Scan for the cell matching the given text and deliver its (x, y) coordinate at center. 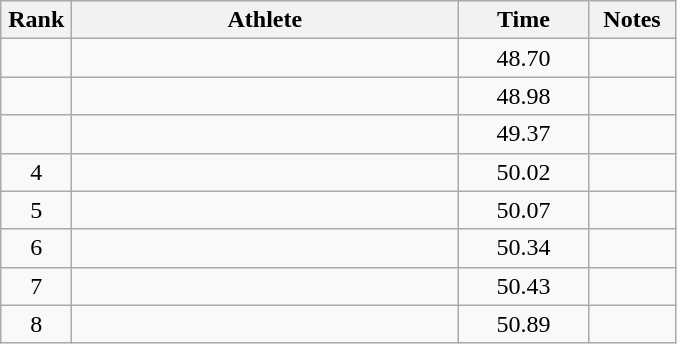
Athlete (265, 20)
48.98 (524, 96)
50.89 (524, 324)
Time (524, 20)
48.70 (524, 58)
5 (36, 210)
49.37 (524, 134)
50.02 (524, 172)
Notes (632, 20)
50.34 (524, 248)
7 (36, 286)
8 (36, 324)
Rank (36, 20)
50.07 (524, 210)
4 (36, 172)
6 (36, 248)
50.43 (524, 286)
